From the cell containing the given text, extract its center point as [x, y] coordinate. 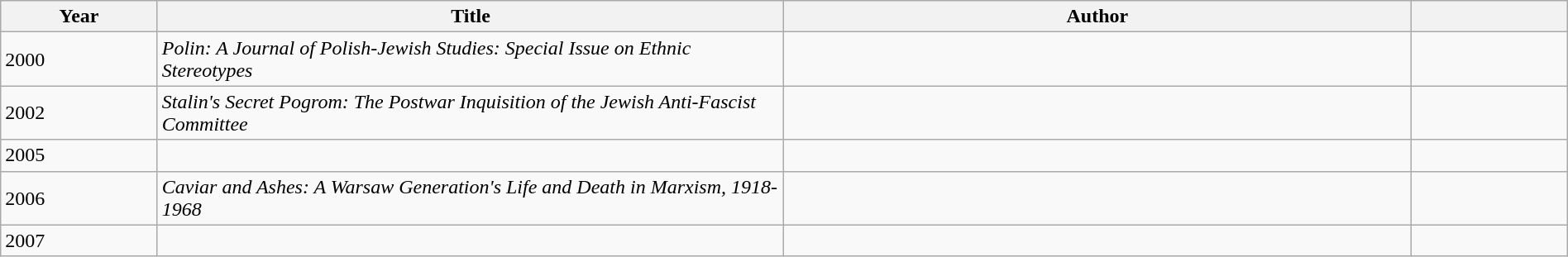
Stalin's Secret Pogrom: The Postwar Inquisition of the Jewish Anti-Fascist Committee [471, 112]
Caviar and Ashes: A Warsaw Generation's Life and Death in Marxism, 1918-1968 [471, 198]
Author [1097, 17]
2005 [79, 155]
Year [79, 17]
2006 [79, 198]
2007 [79, 240]
Polin: A Journal of Polish-Jewish Studies: Special Issue on Ethnic Stereotypes [471, 59]
2002 [79, 112]
2000 [79, 59]
Title [471, 17]
